Scan for the cell matching the given text and deliver its [X, Y] coordinate at center. 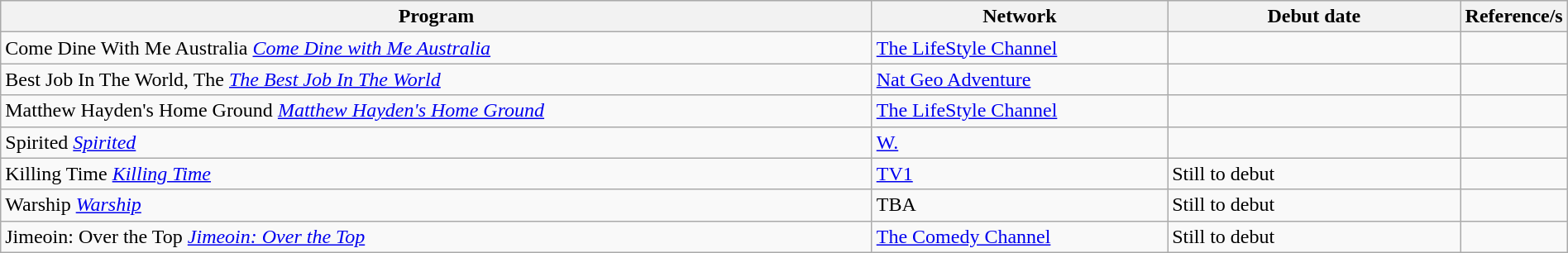
Best Job In The World, The The Best Job In The World [437, 79]
Spirited Spirited [437, 142]
Killing Time Killing Time [437, 174]
TBA [1019, 205]
Nat Geo Adventure [1019, 79]
W. [1019, 142]
Jimeoin: Over the Top Jimeoin: Over the Top [437, 236]
The Comedy Channel [1019, 236]
Network [1019, 17]
Come Dine With Me Australia Come Dine with Me Australia [437, 48]
TV1 [1019, 174]
Matthew Hayden's Home Ground Matthew Hayden's Home Ground [437, 111]
Debut date [1314, 17]
Reference/s [1513, 17]
Warship Warship [437, 205]
Program [437, 17]
